Determine the [X, Y] coordinate at the center of the cell enclosing the given text.  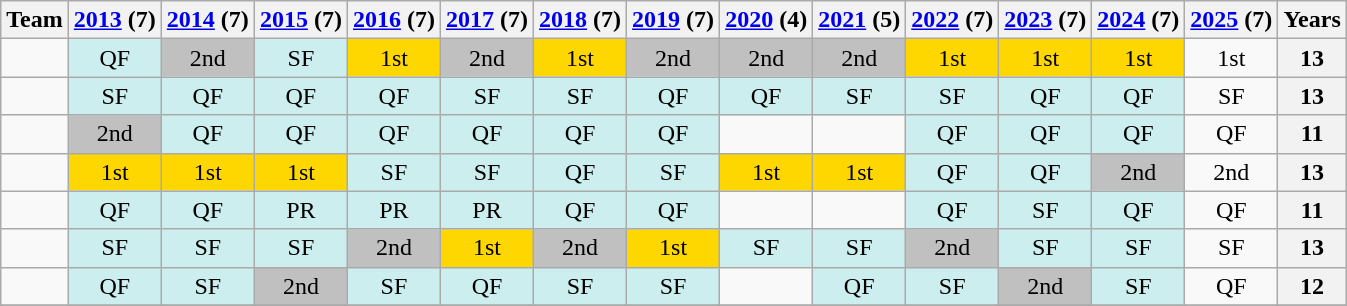
2013 (7) [114, 20]
2021 (5) [860, 20]
2015 (7) [300, 20]
2019 (7) [674, 20]
2017 (7) [486, 20]
2014 (7) [208, 20]
2022 (7) [952, 20]
Years [1312, 20]
2018 (7) [580, 20]
2020 (4) [766, 20]
2023 (7) [1046, 20]
2024 (7) [1138, 20]
2016 (7) [394, 20]
Team [35, 20]
12 [1312, 286]
2025 (7) [1232, 20]
